Scan for the cell matching the given text and deliver its (X, Y) coordinate at center. 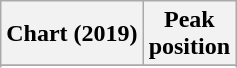
Peakposition (189, 34)
Chart (2019) (72, 34)
